Provide the (X, Y) coordinate of the cell's center where the given text is located.  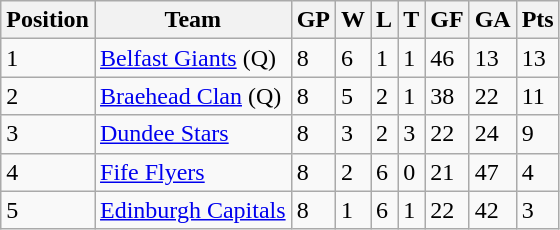
GF (447, 20)
Fife Flyers (192, 172)
Dundee Stars (192, 134)
Position (48, 20)
46 (447, 58)
11 (538, 96)
Edinburgh Capitals (192, 210)
Pts (538, 20)
9 (538, 134)
21 (447, 172)
Braehead Clan (Q) (192, 96)
38 (447, 96)
L (384, 20)
T (412, 20)
Team (192, 20)
42 (492, 210)
0 (412, 172)
GP (313, 20)
GA (492, 20)
W (354, 20)
Belfast Giants (Q) (192, 58)
47 (492, 172)
24 (492, 134)
